Return the (X, Y) coordinate for the center point of the cell that contains the specified text.  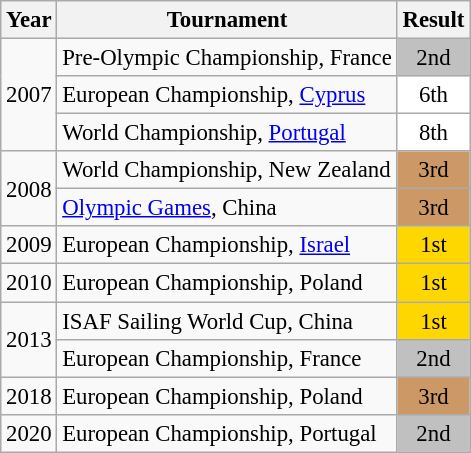
2007 (29, 96)
ISAF Sailing World Cup, China (227, 321)
2018 (29, 396)
6th (434, 95)
Result (434, 20)
Pre-Olympic Championship, France (227, 58)
European Championship, Portugal (227, 433)
8th (434, 133)
European Championship, France (227, 358)
European Championship, Israel (227, 245)
World Championship, New Zealand (227, 170)
European Championship, Cyprus (227, 95)
2020 (29, 433)
2009 (29, 245)
2010 (29, 283)
Year (29, 20)
Olympic Games, China (227, 208)
2008 (29, 188)
2013 (29, 340)
Tournament (227, 20)
World Championship, Portugal (227, 133)
